From the cell containing the given text, extract its center point as (X, Y) coordinate. 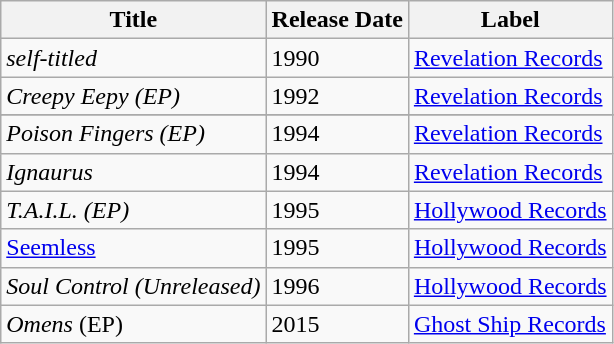
Soul Control (Unreleased) (134, 286)
1990 (337, 58)
self-titled (134, 58)
2015 (337, 324)
1992 (337, 96)
T.A.I.L. (EP) (134, 210)
Creepy Eepy (EP) (134, 96)
Label (510, 20)
Ignaurus (134, 172)
Ghost Ship Records (510, 324)
1996 (337, 286)
Title (134, 20)
Poison Fingers (EP) (134, 134)
Omens (EP) (134, 324)
Release Date (337, 20)
Seemless (134, 248)
